Search for the cell housing the specified text and yield its [X, Y] center coordinate. 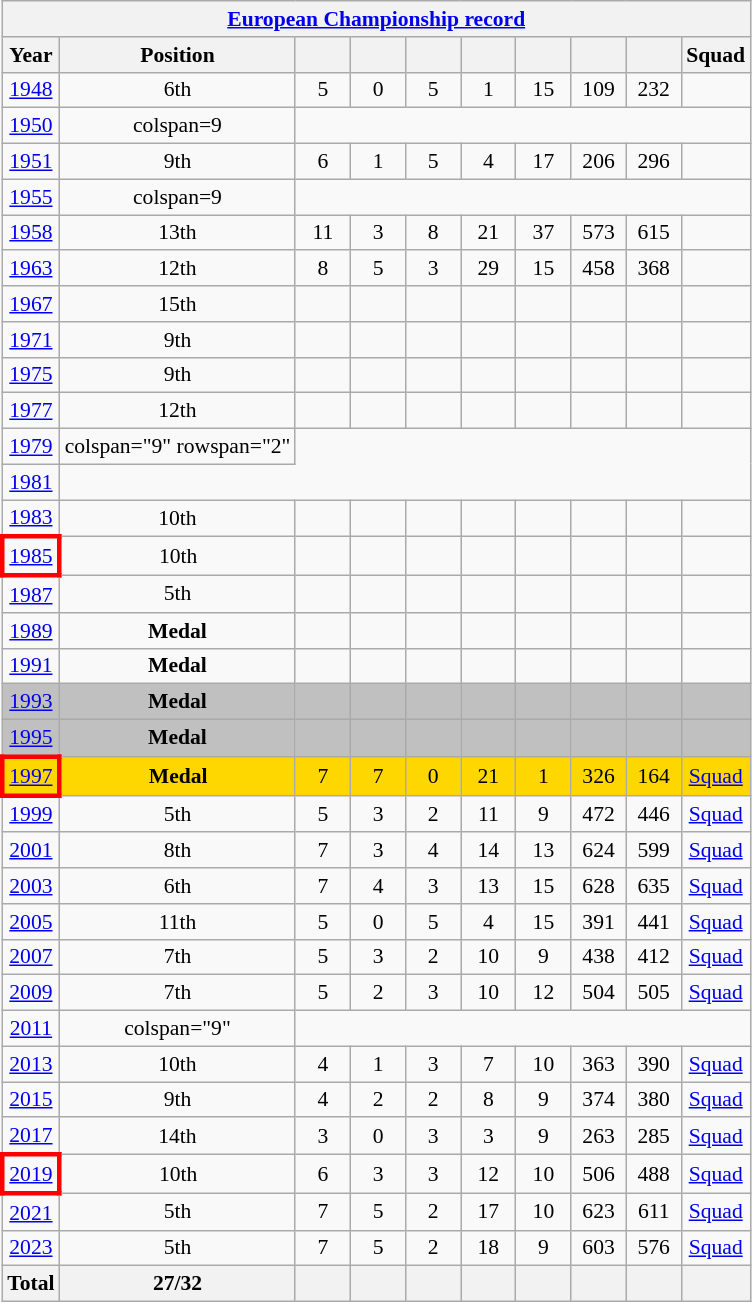
2019 [30, 1174]
573 [598, 233]
1981 [30, 482]
1958 [30, 233]
2023 [30, 1248]
1979 [30, 447]
2003 [30, 886]
472 [598, 814]
628 [598, 886]
European Championship record [376, 19]
Position [178, 55]
164 [654, 776]
2015 [30, 1100]
615 [654, 233]
441 [654, 922]
109 [598, 90]
206 [598, 162]
599 [654, 851]
623 [598, 1212]
Total [30, 1284]
1995 [30, 738]
2009 [30, 993]
37 [544, 233]
1997 [30, 776]
1985 [30, 556]
576 [654, 1248]
29 [488, 269]
458 [598, 269]
15th [178, 304]
1975 [30, 375]
2001 [30, 851]
1977 [30, 411]
13th [178, 233]
1951 [30, 162]
1993 [30, 702]
380 [654, 1100]
412 [654, 957]
1955 [30, 197]
18 [488, 1248]
8th [178, 851]
27/32 [178, 1284]
326 [598, 776]
1971 [30, 340]
488 [654, 1174]
1987 [30, 594]
1983 [30, 518]
232 [654, 90]
368 [654, 269]
Year [30, 55]
2007 [30, 957]
colspan="9" rowspan="2" [178, 447]
1950 [30, 126]
624 [598, 851]
611 [654, 1212]
603 [598, 1248]
296 [654, 162]
colspan="9" [178, 1029]
285 [654, 1136]
504 [598, 993]
2011 [30, 1029]
363 [598, 1064]
390 [654, 1064]
2017 [30, 1136]
506 [598, 1174]
374 [598, 1100]
1963 [30, 269]
1948 [30, 90]
446 [654, 814]
1967 [30, 304]
1999 [30, 814]
14th [178, 1136]
391 [598, 922]
2021 [30, 1212]
2013 [30, 1064]
1989 [30, 631]
263 [598, 1136]
505 [654, 993]
11th [178, 922]
438 [598, 957]
14 [488, 851]
2005 [30, 922]
1991 [30, 666]
635 [654, 886]
